Detect which cell encompasses the target text, then output its [X, Y] center coordinate. 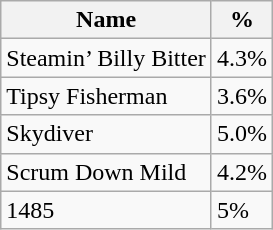
5.0% [242, 134]
5% [242, 210]
4.2% [242, 172]
Tipsy Fisherman [106, 96]
1485 [106, 210]
Steamin’ Billy Bitter [106, 58]
3.6% [242, 96]
Skydiver [106, 134]
4.3% [242, 58]
% [242, 20]
Scrum Down Mild [106, 172]
Name [106, 20]
